Identify which cell holds the provided text, then report its [X, Y] central coordinate. 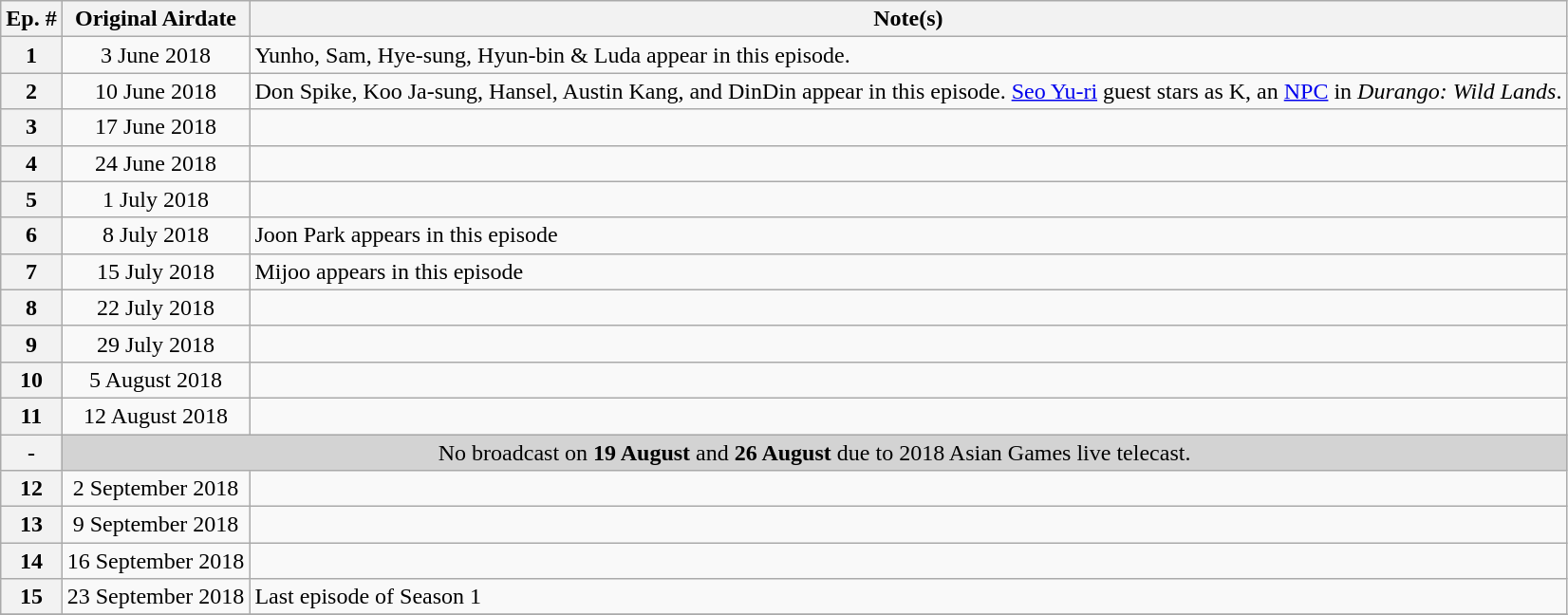
15 July 2018 [156, 271]
7 [31, 271]
2 September 2018 [156, 489]
5 [31, 199]
4 [31, 163]
12 [31, 489]
- [31, 453]
15 [31, 597]
9 [31, 344]
Yunho, Sam, Hye-sung, Hyun-bin & Luda appear in this episode. [908, 55]
13 [31, 525]
3 [31, 127]
11 [31, 416]
Note(s) [908, 19]
Joon Park appears in this episode [908, 235]
10 [31, 380]
12 August 2018 [156, 416]
Mijoo appears in this episode [908, 271]
6 [31, 235]
1 July 2018 [156, 199]
10 June 2018 [156, 91]
16 September 2018 [156, 561]
14 [31, 561]
Ep. # [31, 19]
Don Spike, Koo Ja-sung, Hansel, Austin Kang, and DinDin appear in this episode. Seo Yu-ri guest stars as K, an NPC in Durango: Wild Lands. [908, 91]
17 June 2018 [156, 127]
2 [31, 91]
Original Airdate [156, 19]
8 [31, 307]
29 July 2018 [156, 344]
3 June 2018 [156, 55]
9 September 2018 [156, 525]
No broadcast on 19 August and 26 August due to 2018 Asian Games live telecast. [814, 453]
24 June 2018 [156, 163]
1 [31, 55]
Last episode of Season 1 [908, 597]
23 September 2018 [156, 597]
8 July 2018 [156, 235]
5 August 2018 [156, 380]
22 July 2018 [156, 307]
